Pinpoint the cell where the given text exists, returning its [x, y] midpoint coordinate. 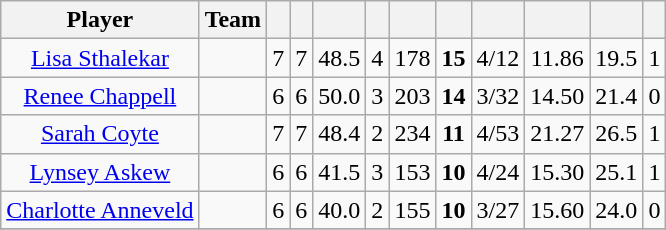
15.30 [558, 172]
26.5 [616, 134]
24.0 [616, 210]
4/12 [498, 58]
3/27 [498, 210]
Lynsey Askew [100, 172]
25.1 [616, 172]
153 [412, 172]
4/24 [498, 172]
Renee Chappell [100, 96]
203 [412, 96]
Lisa Sthalekar [100, 58]
3/32 [498, 96]
19.5 [616, 58]
4/53 [498, 134]
14.50 [558, 96]
11 [454, 134]
178 [412, 58]
41.5 [340, 172]
40.0 [340, 210]
15 [454, 58]
234 [412, 134]
Charlotte Anneveld [100, 210]
15.60 [558, 210]
14 [454, 96]
48.4 [340, 134]
Player [100, 20]
Sarah Coyte [100, 134]
Team [233, 20]
50.0 [340, 96]
4 [378, 58]
21.27 [558, 134]
48.5 [340, 58]
21.4 [616, 96]
155 [412, 210]
11.86 [558, 58]
